Scan for the cell matching the given text and deliver its (x, y) coordinate at center. 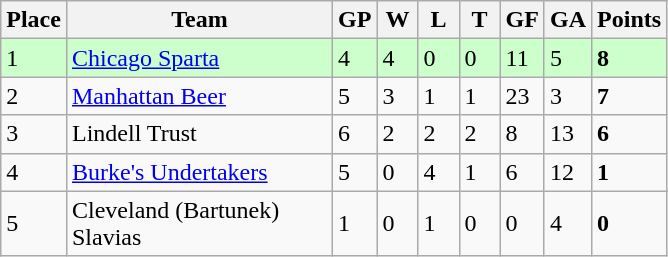
Points (630, 20)
W (398, 20)
Manhattan Beer (199, 96)
23 (522, 96)
Team (199, 20)
Lindell Trust (199, 134)
GF (522, 20)
13 (568, 134)
L (438, 20)
Cleveland (Bartunek) Slavias (199, 224)
Burke's Undertakers (199, 172)
GA (568, 20)
GP (355, 20)
11 (522, 58)
12 (568, 172)
Place (34, 20)
Chicago Sparta (199, 58)
7 (630, 96)
T (480, 20)
